For the text-containing cell, return its midpoint in (X, Y) coordinate format. 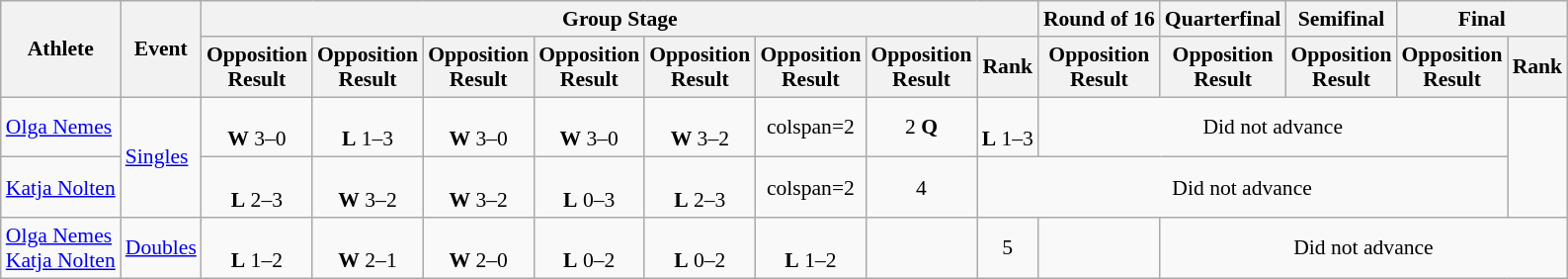
Olga NemesKatja Nolten (61, 247)
2 Q (921, 127)
Olga Nemes (61, 127)
Quarterfinal (1223, 19)
Round of 16 (1099, 19)
Athlete (61, 49)
Group Stage (620, 19)
L 0–3 (589, 188)
Singles (161, 157)
5 (1008, 247)
4 (921, 188)
W 2–1 (368, 247)
Event (161, 49)
Final (1482, 19)
W 2–0 (478, 247)
Semifinal (1341, 19)
Doubles (161, 247)
Katja Nolten (61, 188)
